From the cell containing the given text, extract its center point as (x, y) coordinate. 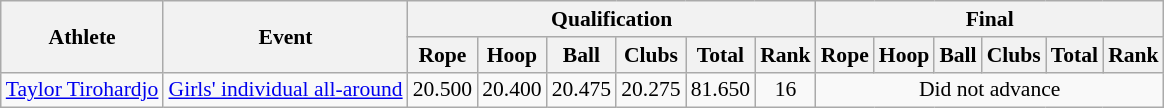
20.500 (442, 90)
20.400 (512, 90)
Qualification (612, 19)
Girls' individual all-around (285, 90)
16 (786, 90)
Final (990, 19)
81.650 (720, 90)
20.275 (650, 90)
Taylor Tirohardjo (82, 90)
Did not advance (990, 90)
Athlete (82, 36)
Event (285, 36)
20.475 (582, 90)
